Determine the [x, y] coordinate at the center of the cell enclosing the given text.  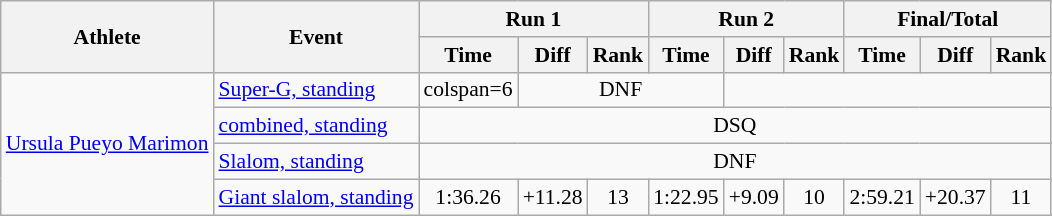
1:22.95 [686, 197]
Ursula Pueyo Marimon [108, 143]
13 [618, 197]
11 [1022, 197]
colspan=6 [468, 90]
1:36.26 [468, 197]
DSQ [736, 126]
+9.09 [754, 197]
Event [316, 36]
Giant slalom, standing [316, 197]
Run 2 [746, 19]
10 [814, 197]
Run 1 [534, 19]
2:59.21 [882, 197]
combined, standing [316, 126]
Athlete [108, 36]
Final/Total [948, 19]
+11.28 [553, 197]
Super-G, standing [316, 90]
+20.37 [956, 197]
Slalom, standing [316, 162]
